Detect which cell encompasses the target text, then output its (X, Y) center coordinate. 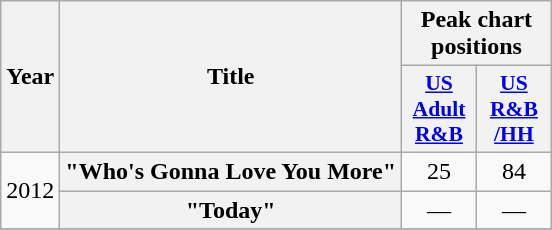
Title (231, 77)
USAdultR&B (440, 110)
2012 (30, 190)
US R&B/HH (514, 110)
Peak chart positions (477, 34)
Year (30, 77)
84 (514, 171)
"Who's Gonna Love You More" (231, 171)
25 (440, 171)
"Today" (231, 209)
